Provide the [X, Y] coordinate of the cell's center where the given text is located.  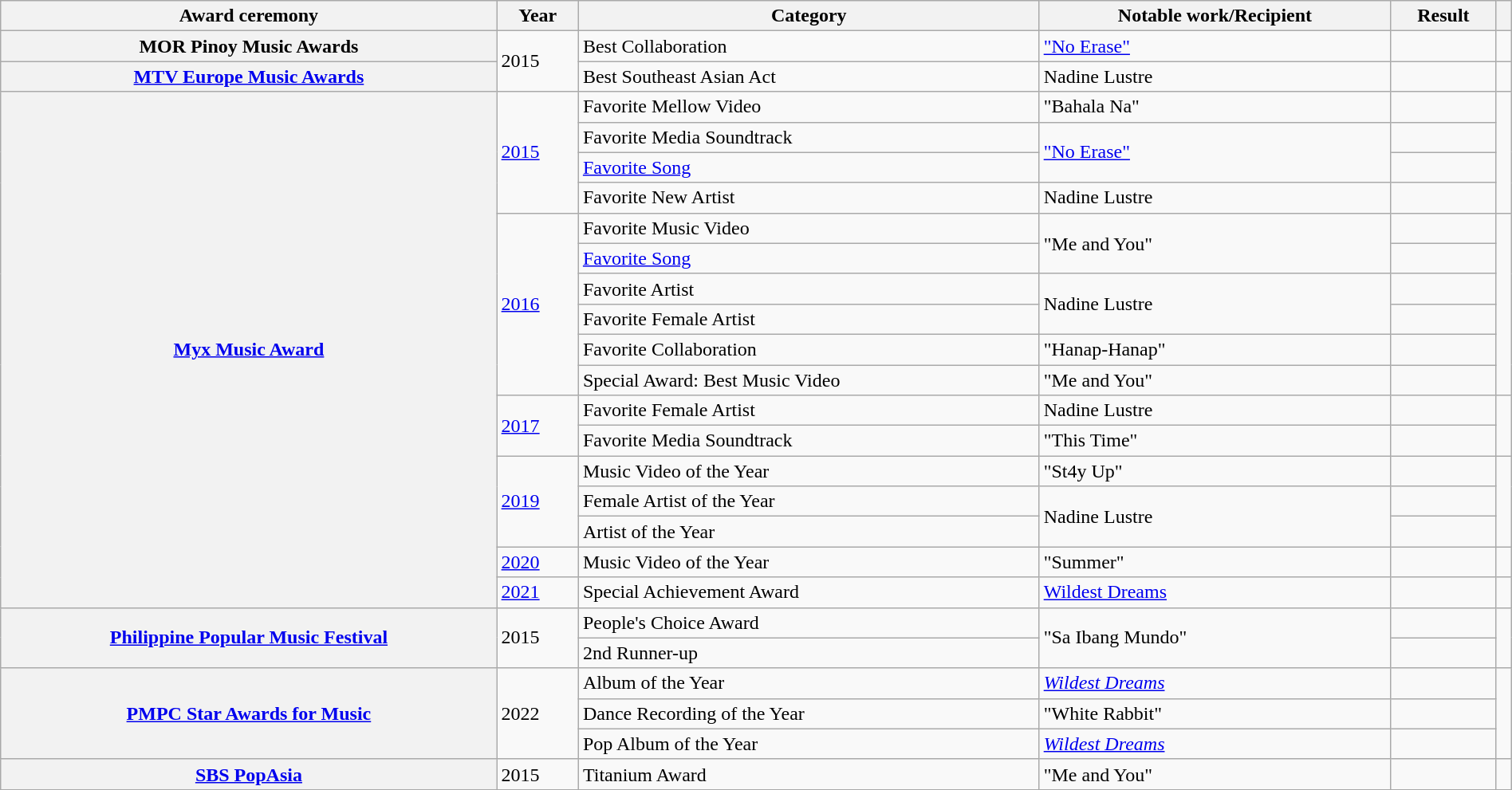
2016 [537, 304]
2022 [537, 713]
Female Artist of the Year [809, 501]
Favorite Music Video [809, 228]
Philippine Popular Music Festival [249, 638]
MOR Pinoy Music Awards [249, 46]
Album of the Year [809, 683]
Notable work/Recipient [1215, 16]
"St4y Up" [1215, 471]
"Sa Ibang Mundo" [1215, 638]
Dance Recording of the Year [809, 713]
Special Award: Best Music Video [809, 380]
2020 [537, 562]
"This Time" [1215, 441]
Year [537, 16]
People's Choice Award [809, 623]
Artist of the Year [809, 532]
MTV Europe Music Awards [249, 77]
SBS PopAsia [249, 774]
2nd Runner-up [809, 653]
Award ceremony [249, 16]
"Summer" [1215, 562]
Result [1443, 16]
2021 [537, 592]
Favorite New Artist [809, 198]
Category [809, 16]
"Bahala Na" [1215, 107]
2017 [537, 426]
2019 [537, 501]
Favorite Collaboration [809, 349]
PMPC Star Awards for Music [249, 713]
Favorite Mellow Video [809, 107]
Best Southeast Asian Act [809, 77]
Myx Music Award [249, 349]
Pop Album of the Year [809, 744]
Titanium Award [809, 774]
Special Achievement Award [809, 592]
"Hanap-Hanap" [1215, 349]
Best Collaboration [809, 46]
"White Rabbit" [1215, 713]
Favorite Artist [809, 289]
